Output the [x, y] coordinate of the center of the cell containing the given text.  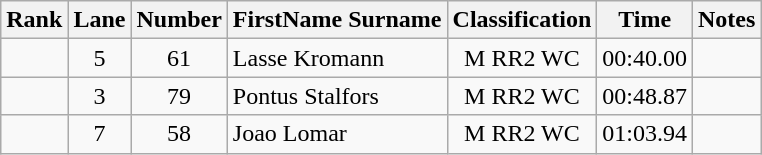
Pontus Stalfors [337, 96]
Lane [100, 20]
58 [179, 134]
Lasse Kromann [337, 58]
00:40.00 [645, 58]
Rank [34, 20]
3 [100, 96]
Notes [727, 20]
Time [645, 20]
7 [100, 134]
01:03.94 [645, 134]
5 [100, 58]
Number [179, 20]
Joao Lomar [337, 134]
FirstName Surname [337, 20]
61 [179, 58]
79 [179, 96]
00:48.87 [645, 96]
Classification [522, 20]
